Output the (X, Y) coordinate of the center of the cell containing the given text.  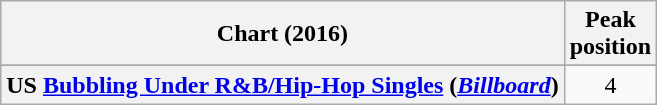
Chart (2016) (282, 34)
Peakposition (610, 34)
US Bubbling Under R&B/Hip-Hop Singles (Billboard) (282, 85)
4 (610, 85)
